Extract the [X, Y] coordinate from the center of the cell holding the provided text.  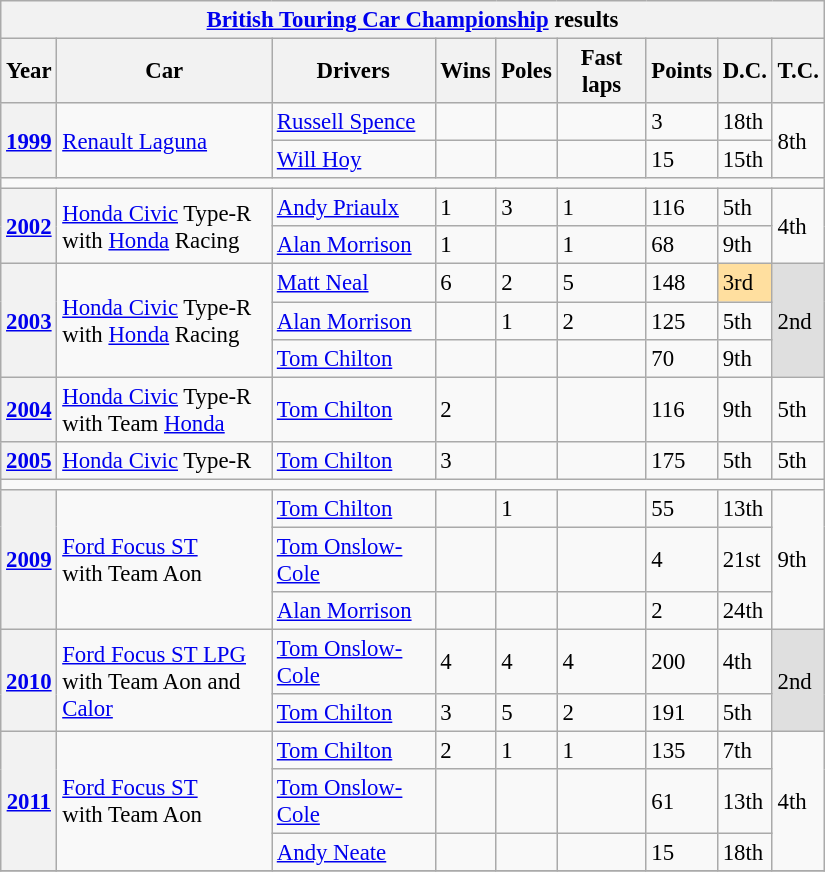
Poles [526, 72]
55 [682, 509]
61 [682, 802]
Honda Civic Type-R with Team Honda [164, 410]
Wins [466, 72]
24th [744, 611]
Honda Civic Type-R [164, 460]
Matt Neal [354, 283]
2003 [29, 320]
2009 [29, 560]
D.C. [744, 72]
200 [682, 662]
2010 [29, 680]
7th [744, 751]
70 [682, 358]
2005 [29, 460]
15th [744, 160]
125 [682, 321]
Points [682, 72]
148 [682, 283]
135 [682, 751]
8th [798, 140]
Drivers [354, 72]
2011 [29, 802]
British Touring Car Championship results [413, 20]
6 [466, 283]
T.C. [798, 72]
21st [744, 560]
3rd [744, 283]
Russell Spence [354, 122]
Car [164, 72]
2004 [29, 410]
Year [29, 72]
Renault Laguna [164, 140]
Ford Focus ST LPGwith Team Aon and Calor [164, 680]
191 [682, 713]
Will Hoy [354, 160]
Andy Priaulx [354, 208]
175 [682, 460]
68 [682, 245]
Fast laps [602, 72]
1999 [29, 140]
Andy Neate [354, 853]
2002 [29, 226]
